Return the (x, y) coordinate for the center point of the cell that contains the specified text.  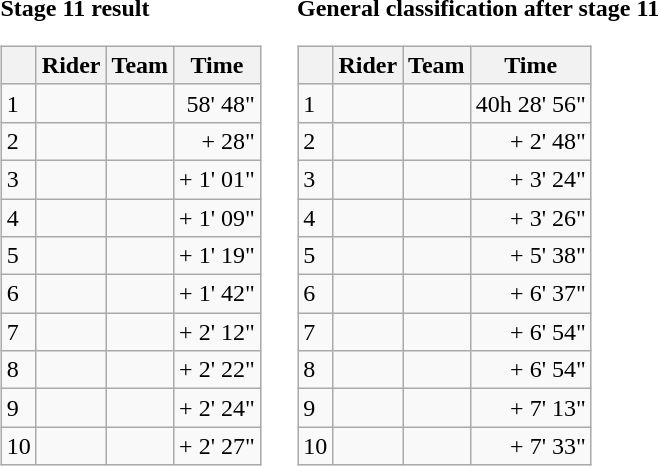
+ 2' 27" (218, 446)
+ 5' 38" (530, 256)
+ 3' 24" (530, 179)
+ 2' 48" (530, 141)
58' 48" (218, 103)
+ 7' 33" (530, 446)
+ 1' 42" (218, 294)
+ 2' 22" (218, 370)
+ 1' 09" (218, 217)
+ 3' 26" (530, 217)
+ 28" (218, 141)
+ 1' 01" (218, 179)
+ 2' 12" (218, 332)
+ 2' 24" (218, 408)
40h 28' 56" (530, 103)
+ 7' 13" (530, 408)
+ 1' 19" (218, 256)
+ 6' 37" (530, 294)
